Find where the given text appears and provide that cell's center as [x, y] coordinate. 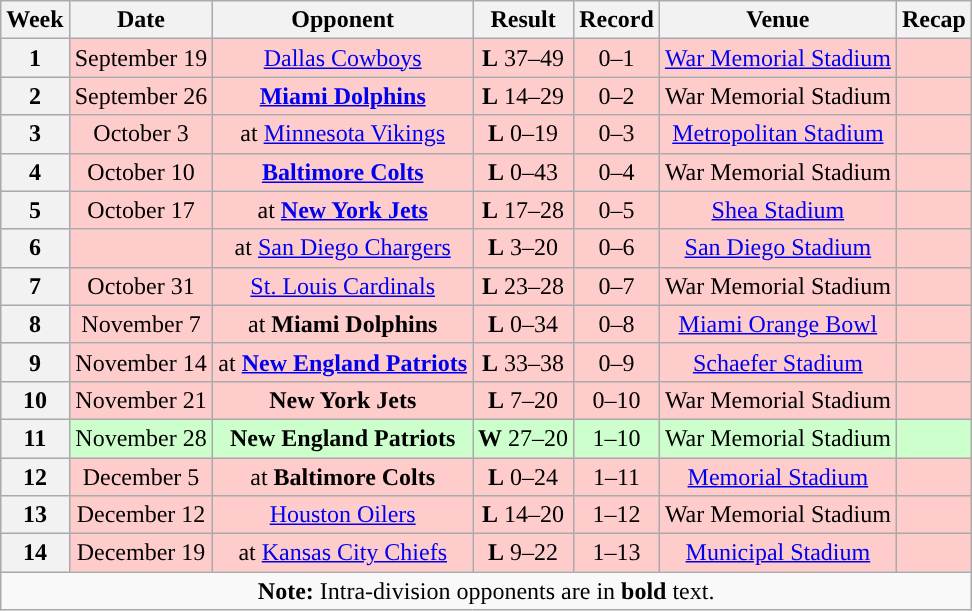
October 31 [141, 286]
December 12 [141, 515]
at Minnesota Vikings [343, 134]
1–10 [617, 438]
L 17–28 [524, 210]
L 9–22 [524, 553]
at New England Patriots [343, 362]
L 0–34 [524, 324]
at New York Jets [343, 210]
November 14 [141, 362]
0–5 [617, 210]
0–7 [617, 286]
November 28 [141, 438]
13 [35, 515]
Recap [934, 20]
14 [35, 553]
L 0–19 [524, 134]
Schaefer Stadium [778, 362]
11 [35, 438]
New York Jets [343, 400]
Record [617, 20]
0–8 [617, 324]
at San Diego Chargers [343, 248]
Miami Dolphins [343, 96]
Note: Intra-division opponents are in bold text. [486, 591]
0–4 [617, 172]
Memorial Stadium [778, 477]
1–12 [617, 515]
November 7 [141, 324]
12 [35, 477]
L 14–20 [524, 515]
at Miami Dolphins [343, 324]
Result [524, 20]
San Diego Stadium [778, 248]
1–13 [617, 553]
0–3 [617, 134]
St. Louis Cardinals [343, 286]
L 33–38 [524, 362]
0–9 [617, 362]
October 17 [141, 210]
L 23–28 [524, 286]
Municipal Stadium [778, 553]
December 5 [141, 477]
December 19 [141, 553]
1–11 [617, 477]
L 7–20 [524, 400]
0–10 [617, 400]
October 3 [141, 134]
L 37–49 [524, 58]
Opponent [343, 20]
W 27–20 [524, 438]
5 [35, 210]
4 [35, 172]
7 [35, 286]
2 [35, 96]
9 [35, 362]
L 0–43 [524, 172]
Week [35, 20]
September 26 [141, 96]
L 14–29 [524, 96]
L 3–20 [524, 248]
0–6 [617, 248]
0–2 [617, 96]
8 [35, 324]
September 19 [141, 58]
November 21 [141, 400]
Dallas Cowboys [343, 58]
3 [35, 134]
Metropolitan Stadium [778, 134]
Shea Stadium [778, 210]
Miami Orange Bowl [778, 324]
6 [35, 248]
10 [35, 400]
Houston Oilers [343, 515]
Date [141, 20]
Venue [778, 20]
Baltimore Colts [343, 172]
0–1 [617, 58]
October 10 [141, 172]
1 [35, 58]
New England Patriots [343, 438]
L 0–24 [524, 477]
at Kansas City Chiefs [343, 553]
at Baltimore Colts [343, 477]
